Extract the (x, y) coordinate from the center of the cell holding the provided text.  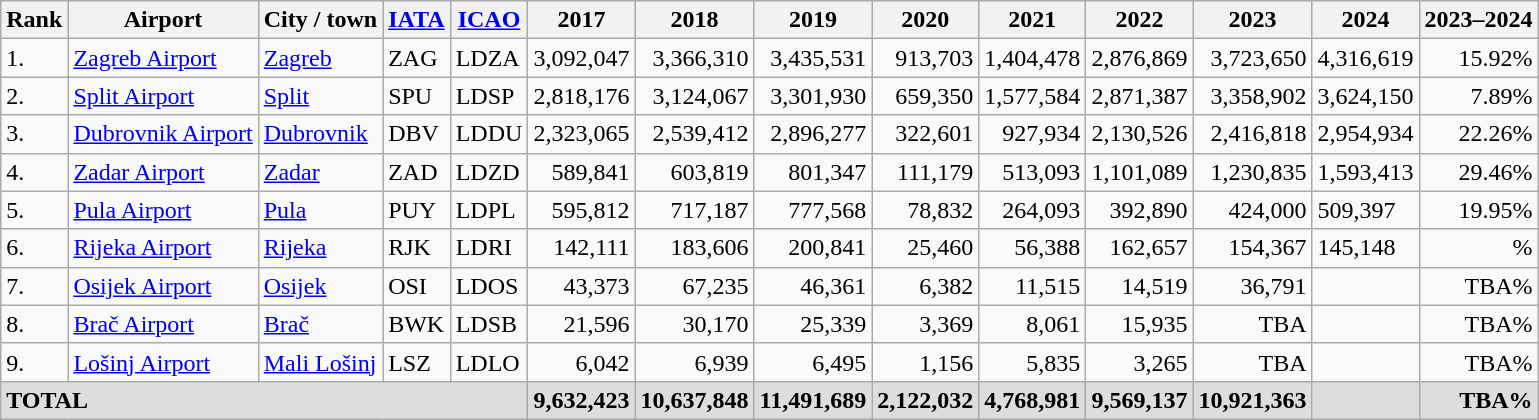
2022 (1140, 20)
2017 (582, 20)
Pula Airport (163, 210)
7. (34, 286)
8. (34, 324)
21,596 (582, 324)
ZAD (417, 172)
Zadar Airport (163, 172)
ICAO (489, 20)
Mali Lošinj (320, 362)
14,519 (1140, 286)
424,000 (1252, 210)
9,632,423 (582, 400)
3,624,150 (1366, 96)
LDOS (489, 286)
3,435,531 (813, 58)
2,896,277 (813, 134)
Split Airport (163, 96)
Zagreb (320, 58)
3,723,650 (1252, 58)
43,373 (582, 286)
Rijeka (320, 248)
4,316,619 (1366, 58)
2,122,032 (926, 400)
2,876,869 (1140, 58)
3,092,047 (582, 58)
4,768,981 (1032, 400)
TOTAL (264, 400)
SPU (417, 96)
22.26% (1478, 134)
Dubrovnik (320, 134)
3,366,310 (694, 58)
6,939 (694, 362)
2020 (926, 20)
LDSB (489, 324)
509,397 (1366, 210)
ZAG (417, 58)
30,170 (694, 324)
36,791 (1252, 286)
LDDU (489, 134)
3,358,902 (1252, 96)
LDPL (489, 210)
913,703 (926, 58)
Dubrovnik Airport (163, 134)
BWK (417, 324)
10,637,848 (694, 400)
25,339 (813, 324)
Split (320, 96)
6. (34, 248)
595,812 (582, 210)
513,093 (1032, 172)
LSZ (417, 362)
Zadar (320, 172)
LDSP (489, 96)
2021 (1032, 20)
% (1478, 248)
Lošinj Airport (163, 362)
2024 (1366, 20)
1,593,413 (1366, 172)
200,841 (813, 248)
2,954,934 (1366, 134)
LDRI (489, 248)
6,042 (582, 362)
City / town (320, 20)
7.89% (1478, 96)
9. (34, 362)
142,111 (582, 248)
19.95% (1478, 210)
6,382 (926, 286)
56,388 (1032, 248)
162,657 (1140, 248)
111,179 (926, 172)
777,568 (813, 210)
Brač (320, 324)
11,491,689 (813, 400)
IATA (417, 20)
Osijek Airport (163, 286)
659,350 (926, 96)
154,367 (1252, 248)
10,921,363 (1252, 400)
603,819 (694, 172)
Brač Airport (163, 324)
15,935 (1140, 324)
8,061 (1032, 324)
2,539,412 (694, 134)
589,841 (582, 172)
DBV (417, 134)
927,934 (1032, 134)
2019 (813, 20)
9,569,137 (1140, 400)
Osijek (320, 286)
2,818,176 (582, 96)
183,606 (694, 248)
1,156 (926, 362)
67,235 (694, 286)
322,601 (926, 134)
15.92% (1478, 58)
2,323,065 (582, 134)
1. (34, 58)
25,460 (926, 248)
4. (34, 172)
3,124,067 (694, 96)
Rank (34, 20)
Pula (320, 210)
RJK (417, 248)
6,495 (813, 362)
Rijeka Airport (163, 248)
264,093 (1032, 210)
392,890 (1140, 210)
2018 (694, 20)
2. (34, 96)
3,301,930 (813, 96)
3,265 (1140, 362)
3. (34, 134)
2,871,387 (1140, 96)
1,101,089 (1140, 172)
PUY (417, 210)
OSI (417, 286)
1,404,478 (1032, 58)
11,515 (1032, 286)
2,416,818 (1252, 134)
1,577,584 (1032, 96)
Airport (163, 20)
78,832 (926, 210)
3,369 (926, 324)
LDZA (489, 58)
145,148 (1366, 248)
LDLO (489, 362)
801,347 (813, 172)
46,361 (813, 286)
29.46% (1478, 172)
2,130,526 (1140, 134)
5. (34, 210)
5,835 (1032, 362)
2023 (1252, 20)
717,187 (694, 210)
LDZD (489, 172)
Zagreb Airport (163, 58)
1,230,835 (1252, 172)
2023–2024 (1478, 20)
